Scan for the cell matching the given text and deliver its (x, y) coordinate at center. 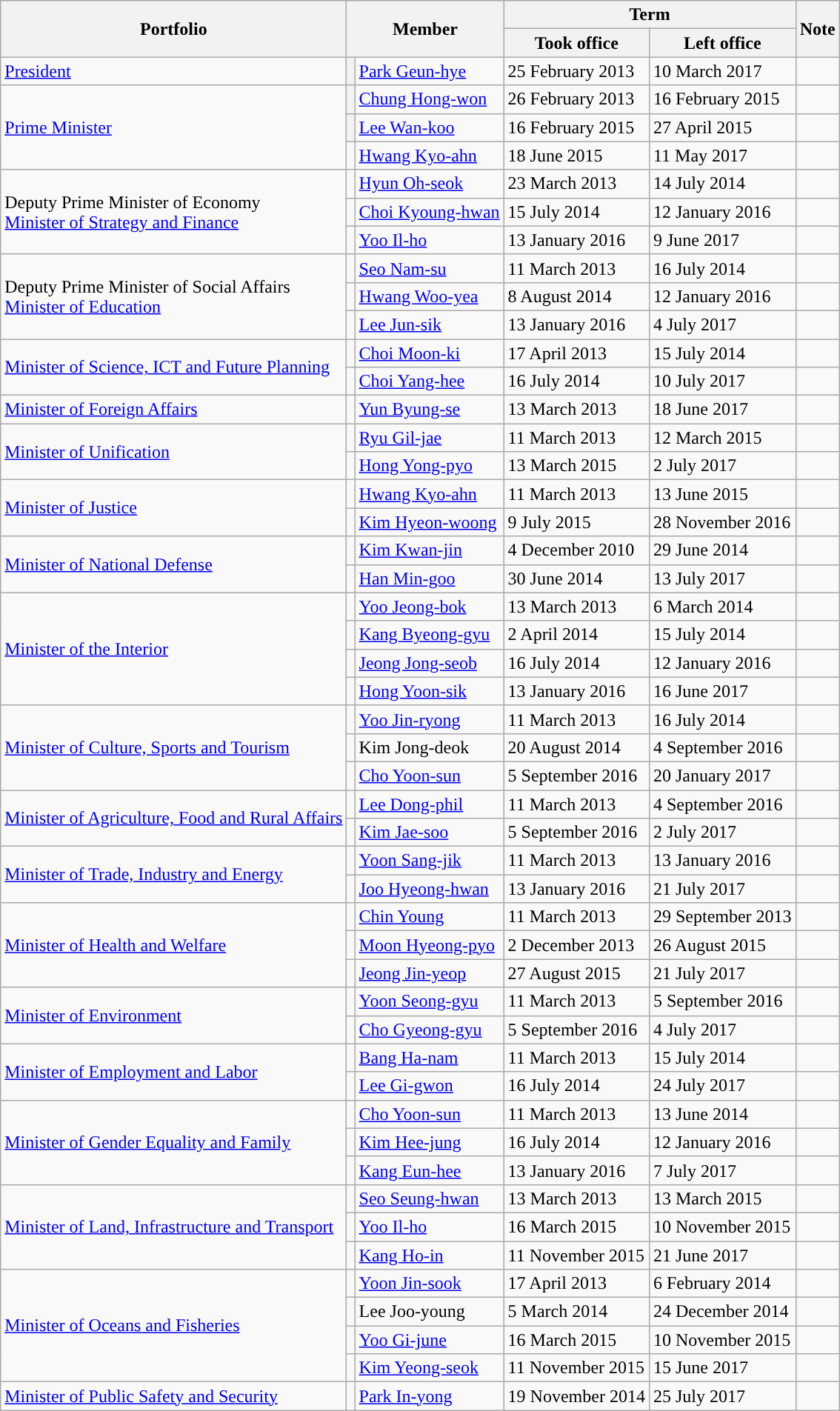
Park Geun-hye (430, 71)
7 July 2017 (722, 1170)
Minister of Oceans and Fisheries (173, 1326)
29 September 2013 (722, 917)
6 February 2014 (722, 1284)
Minister of Health and Welfare (173, 945)
Term (650, 15)
Choi Yang-hee (430, 381)
Minister of Culture, Sports and Tourism (173, 747)
Took office (576, 43)
Minister of Public Safety and Security (173, 1396)
Minister of Justice (173, 508)
Minister of the Interior (173, 649)
Choi Moon-ki (430, 353)
8 August 2014 (576, 296)
Joo Hyeong-hwan (430, 889)
13 June 2014 (722, 1114)
Cho Gyeong-gyu (430, 1030)
Minister of Gender Equality and Family (173, 1142)
Kang Byeong-gyu (430, 635)
Note (818, 29)
Minister of Employment and Labor (173, 1072)
10 March 2017 (722, 71)
27 April 2015 (722, 127)
Yoon Sang-jik (430, 861)
21 June 2017 (722, 1255)
30 June 2014 (576, 578)
Kim Jae-soo (430, 833)
Jeong Jong-seob (430, 663)
12 March 2015 (722, 438)
24 December 2014 (722, 1312)
23 March 2013 (576, 184)
Minister of National Defense (173, 564)
Minister of Trade, Industry and Energy (173, 875)
13 July 2017 (722, 578)
Yoo Gi-june (430, 1340)
26 August 2015 (722, 945)
Lee Gi-gwon (430, 1086)
20 August 2014 (576, 747)
18 June 2015 (576, 156)
Prime Minister (173, 127)
Yoo Jeong-bok (430, 607)
6 March 2014 (722, 607)
Moon Hyeong-pyo (430, 945)
Hwang Woo-yea (430, 296)
5 March 2014 (576, 1312)
Left office (722, 43)
20 January 2017 (722, 775)
19 November 2014 (576, 1396)
Lee Joo-young (430, 1312)
28 November 2016 (722, 522)
Minister of Foreign Affairs (173, 410)
Chin Young (430, 917)
Choi Kyoung-hwan (430, 212)
Minister of Science, ICT and Future Planning (173, 367)
9 July 2015 (576, 522)
Hong Yoon-sik (430, 691)
4 December 2010 (576, 550)
13 June 2015 (722, 494)
Ryu Gil-jae (430, 438)
Deputy Prime Minister of EconomyMinister of Strategy and Finance (173, 212)
Park In-yong (430, 1396)
2 April 2014 (576, 635)
15 June 2017 (722, 1368)
Lee Wan-koo (430, 127)
Minister of Environment (173, 1015)
Yoon Jin-sook (430, 1284)
Hyun Oh-seok (430, 184)
Kim Hee-jung (430, 1142)
Kim Kwan-jin (430, 550)
President (173, 71)
24 July 2017 (722, 1086)
Han Min-goo (430, 578)
25 February 2013 (576, 71)
Kang Eun-hee (430, 1170)
2 December 2013 (576, 945)
Seo Seung-hwan (430, 1198)
Seo Nam-su (430, 268)
27 August 2015 (576, 973)
Bang Ha-nam (430, 1058)
Lee Dong-phil (430, 804)
Hong Yong-pyo (430, 466)
Lee Jun-sik (430, 324)
Yun Byung-se (430, 410)
25 July 2017 (722, 1396)
10 July 2017 (722, 381)
Yoo Jin-ryong (430, 719)
11 May 2017 (722, 156)
14 July 2014 (722, 184)
18 June 2017 (722, 410)
16 June 2017 (722, 691)
Deputy Prime Minister of Social AffairsMinister of Education (173, 296)
Chung Hong-won (430, 99)
29 June 2014 (722, 550)
Kim Jong-deok (430, 747)
Minister of Agriculture, Food and Rural Affairs (173, 818)
Kim Hyeon-woong (430, 522)
9 June 2017 (722, 240)
Minister of Unification (173, 452)
Jeong Jin-yeop (430, 973)
26 February 2013 (576, 99)
Member (425, 29)
Portfolio (173, 29)
Yoon Seong-gyu (430, 1001)
Minister of Land, Infrastructure and Transport (173, 1227)
Kim Yeong-seok (430, 1368)
Kang Ho-in (430, 1255)
